Provide the (X, Y) coordinate of the cell's center where the given text is located.  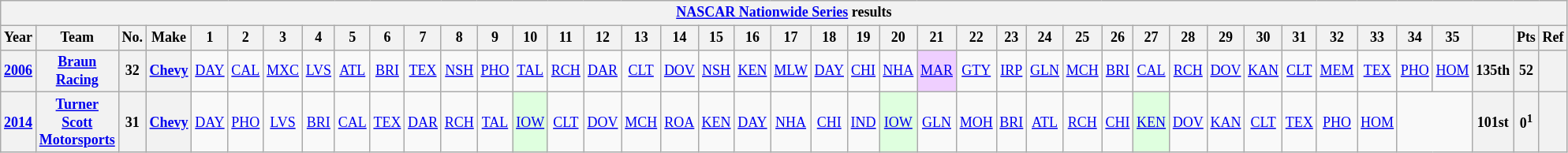
18 (829, 38)
12 (603, 38)
MAR (937, 71)
35 (1453, 38)
30 (1264, 38)
20 (898, 38)
01 (1527, 122)
23 (1011, 38)
34 (1415, 38)
5 (352, 38)
1 (210, 38)
17 (790, 38)
24 (1045, 38)
Turner Scott Motorsports (77, 122)
Braun Racing (77, 71)
13 (641, 38)
101st (1493, 122)
25 (1082, 38)
Pts (1527, 38)
7 (423, 38)
14 (680, 38)
3 (283, 38)
16 (752, 38)
2 (246, 38)
135th (1493, 71)
4 (319, 38)
IRP (1011, 71)
8 (459, 38)
29 (1226, 38)
9 (495, 38)
22 (976, 38)
27 (1152, 38)
IND (863, 122)
Team (77, 38)
MLW (790, 71)
No. (133, 38)
19 (863, 38)
6 (387, 38)
15 (716, 38)
Year (19, 38)
33 (1377, 38)
28 (1188, 38)
MXC (283, 71)
GTY (976, 71)
Ref (1553, 38)
21 (937, 38)
10 (530, 38)
26 (1118, 38)
11 (566, 38)
ROA (680, 122)
MOH (976, 122)
MEM (1337, 71)
52 (1527, 71)
2014 (19, 122)
NASCAR Nationwide Series results (784, 13)
Make (169, 38)
2006 (19, 71)
